Provide the [X, Y] coordinate of the cell's center where the given text is located.  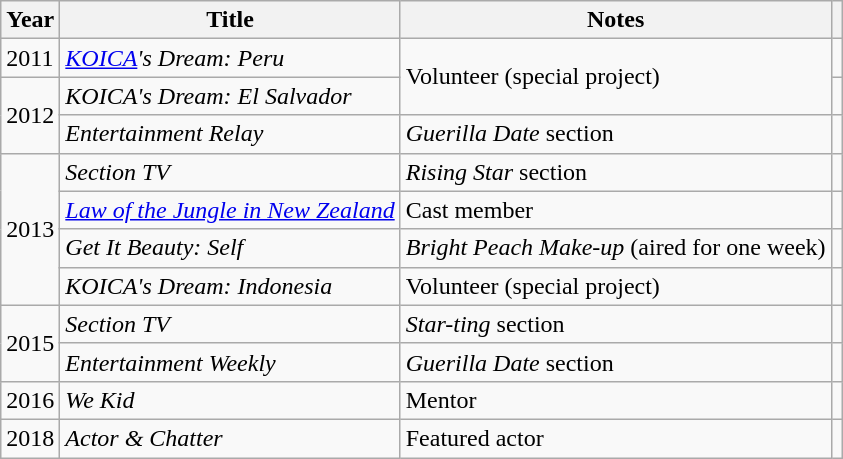
Actor & Chatter [230, 438]
Notes [616, 20]
Featured actor [616, 438]
We Kid [230, 400]
KOICA's Dream: Indonesia [230, 286]
Entertainment Weekly [230, 362]
Get It Beauty: Self [230, 248]
Cast member [616, 210]
2016 [30, 400]
KOICA's Dream: Peru [230, 58]
Law of the Jungle in New Zealand [230, 210]
Year [30, 20]
2013 [30, 229]
2012 [30, 115]
Title [230, 20]
KOICA's Dream: El Salvador [230, 96]
Star-ting section [616, 324]
2015 [30, 343]
Bright Peach Make-up (aired for one week) [616, 248]
Entertainment Relay [230, 134]
2018 [30, 438]
Rising Star section [616, 172]
2011 [30, 58]
Mentor [616, 400]
